Provide the (X, Y) coordinate of the cell's center where the given text is located.  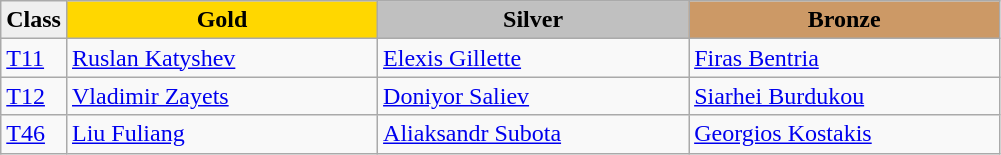
Gold (222, 20)
Liu Fuliang (222, 134)
Siarhei Burdukou (844, 96)
Georgios Kostakis (844, 134)
Bronze (844, 20)
T12 (34, 96)
Vladimir Zayets (222, 96)
Silver (534, 20)
Elexis Gillette (534, 58)
Class (34, 20)
Firas Bentria (844, 58)
Ruslan Katyshev (222, 58)
Doniyor Saliev (534, 96)
T11 (34, 58)
Aliaksandr Subota (534, 134)
T46 (34, 134)
